Return the [X, Y] coordinate for the center point of the cell that contains the specified text.  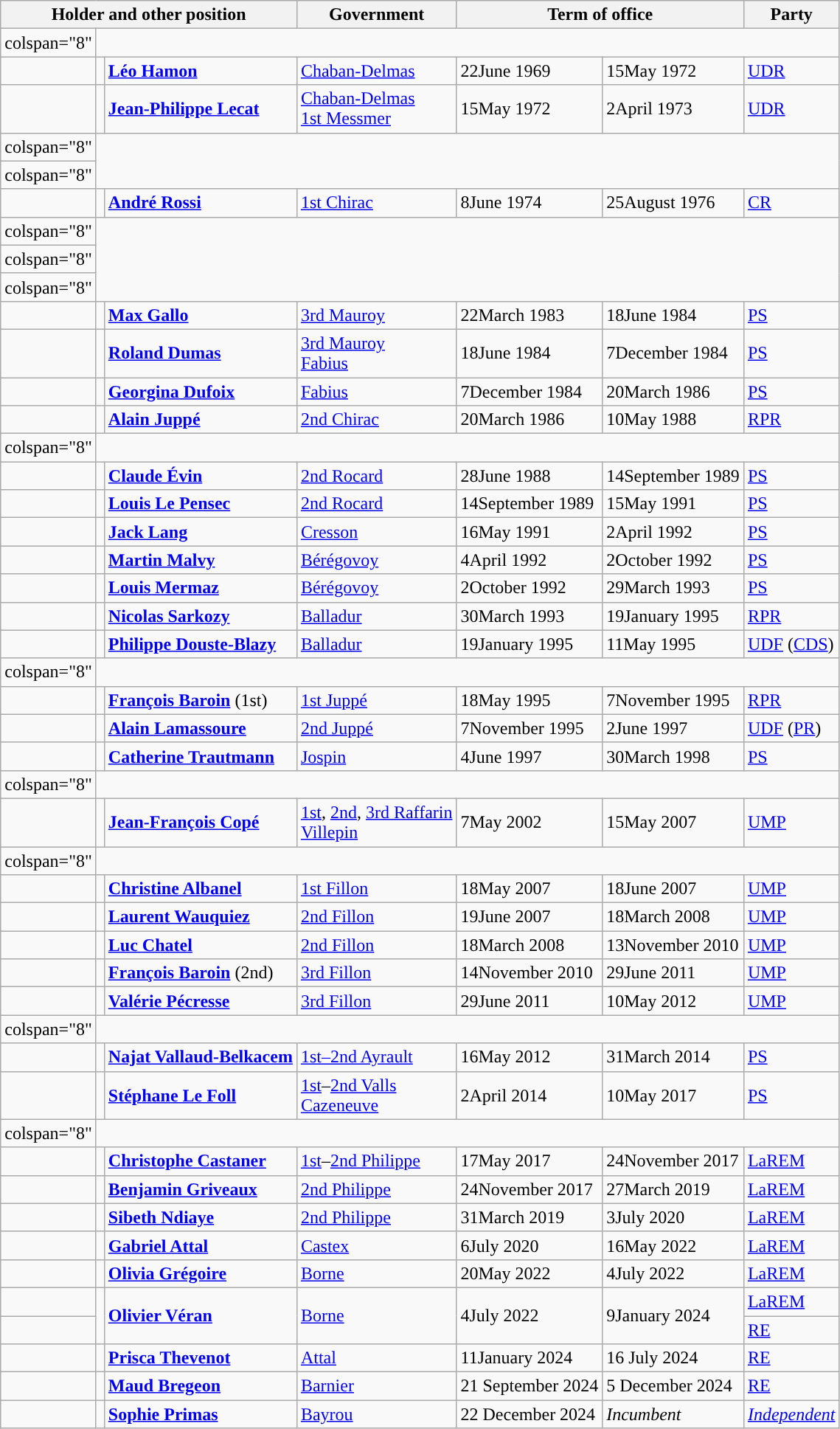
17May 2017 [530, 1161]
Léo Hamon [201, 71]
28June 1988 [530, 476]
2April 2014 [530, 1095]
Cresson [376, 532]
Valérie Pécresse [201, 1001]
Attal [376, 1358]
16 July 2024 [673, 1358]
18June 2007 [673, 889]
Gabriel Attal [201, 1245]
Catherine Trautmann [201, 756]
30March 1998 [673, 756]
14November 2010 [530, 973]
Prisca Thevenot [201, 1358]
1st, 2nd, 3rd RaffarinVillepin [376, 822]
16May 2012 [530, 1057]
6July 2020 [530, 1245]
3rd Mauroy [376, 315]
21 September 2024 [530, 1386]
2April 1992 [673, 532]
Stéphane Le Foll [201, 1095]
5 December 2024 [673, 1386]
16May 1991 [530, 532]
2April 1973 [673, 109]
1st–2nd VallsCazeneuve [376, 1095]
4June 1997 [530, 756]
1st–2nd Ayrault [376, 1057]
Najat Vallaud-Belkacem [201, 1057]
1st Fillon [376, 889]
UDF (PR) [791, 728]
15May 2007 [673, 822]
Barnier [376, 1386]
Chaban-Delmas [376, 71]
1st Chirac [376, 203]
16May 2022 [673, 1245]
2nd Juppé [376, 728]
Independent [791, 1414]
Alain Lamassoure [201, 728]
CR [791, 203]
31March 2014 [673, 1057]
Philippe Douste-Blazy [201, 644]
Luc Chatel [201, 945]
Max Gallo [201, 315]
Laurent Wauquiez [201, 917]
2nd Chirac [376, 420]
4April 1992 [530, 560]
Castex [376, 1245]
Term of office [600, 15]
Chaban-Delmas1st Messmer [376, 109]
Louis Le Pensec [201, 504]
Government [376, 15]
19June 2007 [530, 917]
15May 1991 [673, 504]
31March 2019 [530, 1217]
2June 1997 [673, 728]
Holder and other position [149, 15]
Claude Évin [201, 476]
Roland Dumas [201, 353]
10May 2012 [673, 1001]
8June 1974 [530, 203]
Christophe Castaner [201, 1161]
Incumbent [673, 1414]
Georgina Dufoix [201, 392]
7May 2002 [530, 822]
Sophie Primas [201, 1414]
Fabius [376, 392]
9January 2024 [673, 1315]
André Rossi [201, 203]
10May 2017 [673, 1095]
François Baroin (1st) [201, 700]
10May 1988 [673, 420]
Jospin [376, 756]
11May 1995 [673, 644]
3rd MauroyFabius [376, 353]
Christine Albanel [201, 889]
1st–2nd Philippe [376, 1161]
27March 2019 [673, 1189]
Jean-Philippe Lecat [201, 109]
Sibeth Ndiaye [201, 1217]
Party [791, 15]
22 December 2024 [530, 1414]
François Baroin (2nd) [201, 973]
22June 1969 [530, 71]
Maud Bregeon [201, 1386]
13November 2010 [673, 945]
Benjamin Griveaux [201, 1189]
Jack Lang [201, 532]
Jean-François Copé [201, 822]
Alain Juppé [201, 420]
Bayrou [376, 1414]
3July 2020 [673, 1217]
22March 1983 [530, 315]
18May 2007 [530, 889]
25August 1976 [673, 203]
Martin Malvy [201, 560]
20May 2022 [530, 1273]
UDF (CDS) [791, 644]
Louis Mermaz [201, 588]
18May 1995 [530, 700]
11January 2024 [530, 1358]
1st Juppé [376, 700]
29March 1993 [673, 588]
Nicolas Sarkozy [201, 616]
30March 1993 [530, 616]
Olivia Grégoire [201, 1273]
Olivier Véran [201, 1315]
